Provide the [x, y] coordinate of the cell's center where the given text is located.  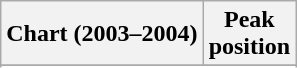
Chart (2003–2004) [102, 34]
Peakposition [249, 34]
